Capture the cell that displays the provided text and extract its [x, y] central coordinate. 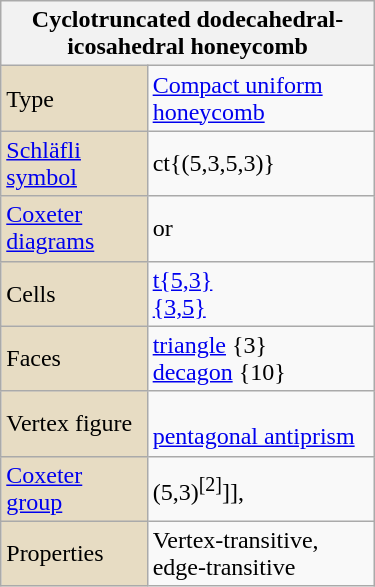
ct{(5,3,5,3)} [260, 164]
(5,3)[2]]], [260, 488]
Schläfli symbol [74, 164]
Vertex figure [74, 424]
Coxeter group [74, 488]
Faces [74, 358]
Compact uniform honeycomb [260, 98]
Cells [74, 294]
pentagonal antiprism [260, 424]
or [260, 228]
Vertex-transitive, edge-transitive [260, 554]
Properties [74, 554]
Coxeter diagrams [74, 228]
Type [74, 98]
t{5,3} {3,5} [260, 294]
triangle {3}decagon {10} [260, 358]
Cyclotruncated dodecahedral-icosahedral honeycomb [188, 34]
